Pinpoint the cell where the given text exists, returning its (X, Y) midpoint coordinate. 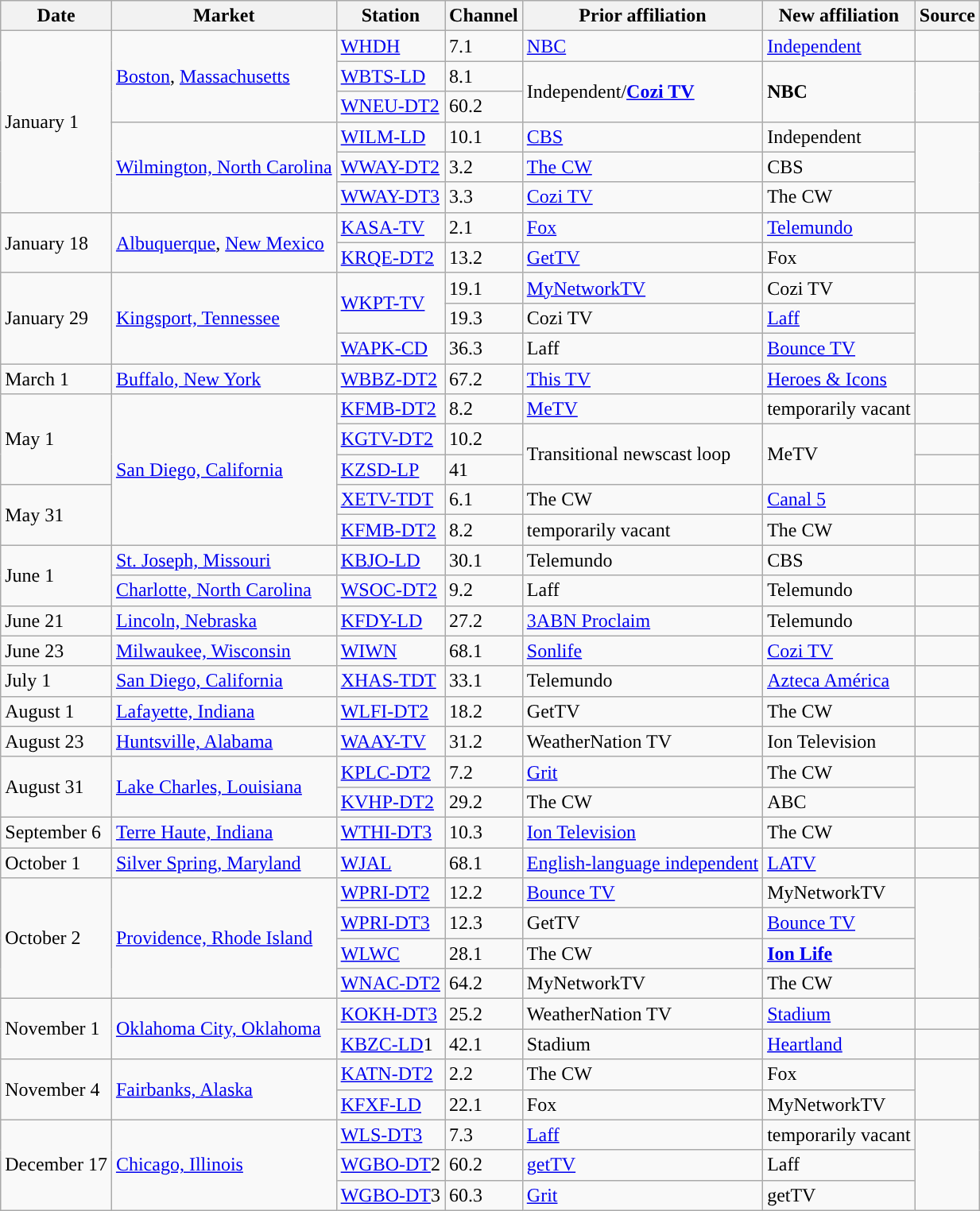
19.1 (484, 288)
Kingsport, Tennessee (224, 318)
WLS-DT3 (390, 1135)
May 31 (56, 515)
August 31 (56, 787)
Station (390, 16)
KFDY-LD (390, 621)
Source (947, 16)
KPLC-DT2 (390, 772)
22.1 (484, 1105)
Ion Life (839, 954)
KGTV-DT2 (390, 439)
WBTS-LD (390, 76)
Terre Haute, Indiana (224, 832)
Heartland (839, 1044)
6.1 (484, 500)
Milwaukee, Wisconsin (224, 651)
WNAC-DT2 (390, 984)
October 1 (56, 862)
31.2 (484, 741)
ABC (839, 802)
KFXF-LD (390, 1105)
7.1 (484, 46)
10.2 (484, 439)
Canal 5 (839, 500)
2.2 (484, 1074)
WSOC-DT2 (390, 590)
Huntsville, Alabama (224, 741)
January 29 (56, 318)
10.3 (484, 832)
Albuquerque, New Mexico (224, 242)
Sonlife (642, 651)
XHAS-TDT (390, 681)
WIWN (390, 651)
Prior affiliation (642, 16)
WPRI-DT2 (390, 893)
WGBO-DT3 (390, 1195)
LATV (839, 862)
WGBO-DT2 (390, 1165)
WPRI-DT3 (390, 923)
December 17 (56, 1165)
7.2 (484, 772)
Channel (484, 16)
November 4 (56, 1089)
Chicago, Illinois (224, 1165)
January 18 (56, 242)
Lafayette, Indiana (224, 711)
WAAY-TV (390, 741)
12.2 (484, 893)
Heroes & Icons (839, 379)
New affiliation (839, 16)
3.3 (484, 197)
XETV-TDT (390, 500)
7.3 (484, 1135)
WLWC (390, 954)
3ABN Proclaim (642, 621)
Lincoln, Nebraska (224, 621)
Lake Charles, Louisiana (224, 787)
KRQE-DT2 (390, 257)
KZSD-LP (390, 470)
25.2 (484, 1014)
Charlotte, North Carolina (224, 590)
WNEU-DT2 (390, 106)
Azteca América (839, 681)
KASA-TV (390, 227)
8.1 (484, 76)
28.1 (484, 954)
Wilmington, North Carolina (224, 167)
30.1 (484, 560)
WJAL (390, 862)
This TV (642, 379)
42.1 (484, 1044)
60.3 (484, 1195)
Independent/Cozi TV (642, 91)
Fairbanks, Alaska (224, 1089)
WWAY-DT2 (390, 167)
June 21 (56, 621)
10.1 (484, 137)
English-language independent (642, 862)
KVHP-DT2 (390, 802)
March 1 (56, 379)
29.2 (484, 802)
33.1 (484, 681)
September 6 (56, 832)
KBJO-LD (390, 560)
KATN-DT2 (390, 1074)
June 23 (56, 651)
Date (56, 16)
November 1 (56, 1029)
St. Joseph, Missouri (224, 560)
WWAY-DT3 (390, 197)
64.2 (484, 984)
36.3 (484, 348)
9.2 (484, 590)
Providence, Rhode Island (224, 938)
3.2 (484, 167)
Silver Spring, Maryland (224, 862)
January 1 (56, 122)
Market (224, 16)
WLFI-DT2 (390, 711)
18.2 (484, 711)
19.3 (484, 318)
WAPK-CD (390, 348)
12.3 (484, 923)
WKPT-TV (390, 303)
Buffalo, New York (224, 379)
KBZC-LD1 (390, 1044)
WILM-LD (390, 137)
Boston, Massachusetts (224, 76)
Transitional newscast loop (642, 455)
WHDH (390, 46)
13.2 (484, 257)
June 1 (56, 575)
67.2 (484, 379)
WTHI-DT3 (390, 832)
August 1 (56, 711)
July 1 (56, 681)
KOKH-DT3 (390, 1014)
27.2 (484, 621)
2.1 (484, 227)
41 (484, 470)
August 23 (56, 741)
May 1 (56, 439)
October 2 (56, 938)
WBBZ-DT2 (390, 379)
Oklahoma City, Oklahoma (224, 1029)
